Pinpoint the cell where the given text exists, returning its [X, Y] midpoint coordinate. 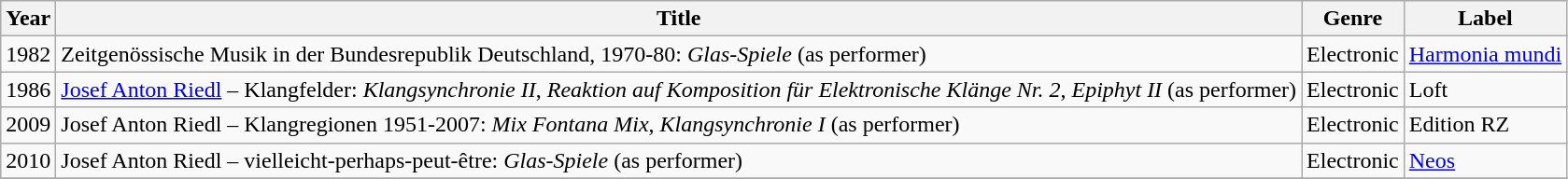
Year [28, 19]
1982 [28, 54]
Zeitgenössische Musik in der Bundesrepublik Deutschland, 1970-80: Glas-Spiele (as performer) [679, 54]
Josef Anton Riedl – Klangregionen 1951-2007: Mix Fontana Mix, Klangsynchronie I (as performer) [679, 125]
2009 [28, 125]
Neos [1485, 160]
Loft [1485, 89]
Josef Anton Riedl – Klangfelder: Klangsynchronie II, Reaktion auf Komposition für Elektronische Klänge Nr. 2, Epiphyt II (as performer) [679, 89]
2010 [28, 160]
Edition RZ [1485, 125]
Label [1485, 19]
1986 [28, 89]
Josef Anton Riedl – vielleicht-perhaps-peut-être: Glas-Spiele (as performer) [679, 160]
Harmonia mundi [1485, 54]
Title [679, 19]
Genre [1353, 19]
